Locate the cell with the specified text and output its [x, y] center coordinate. 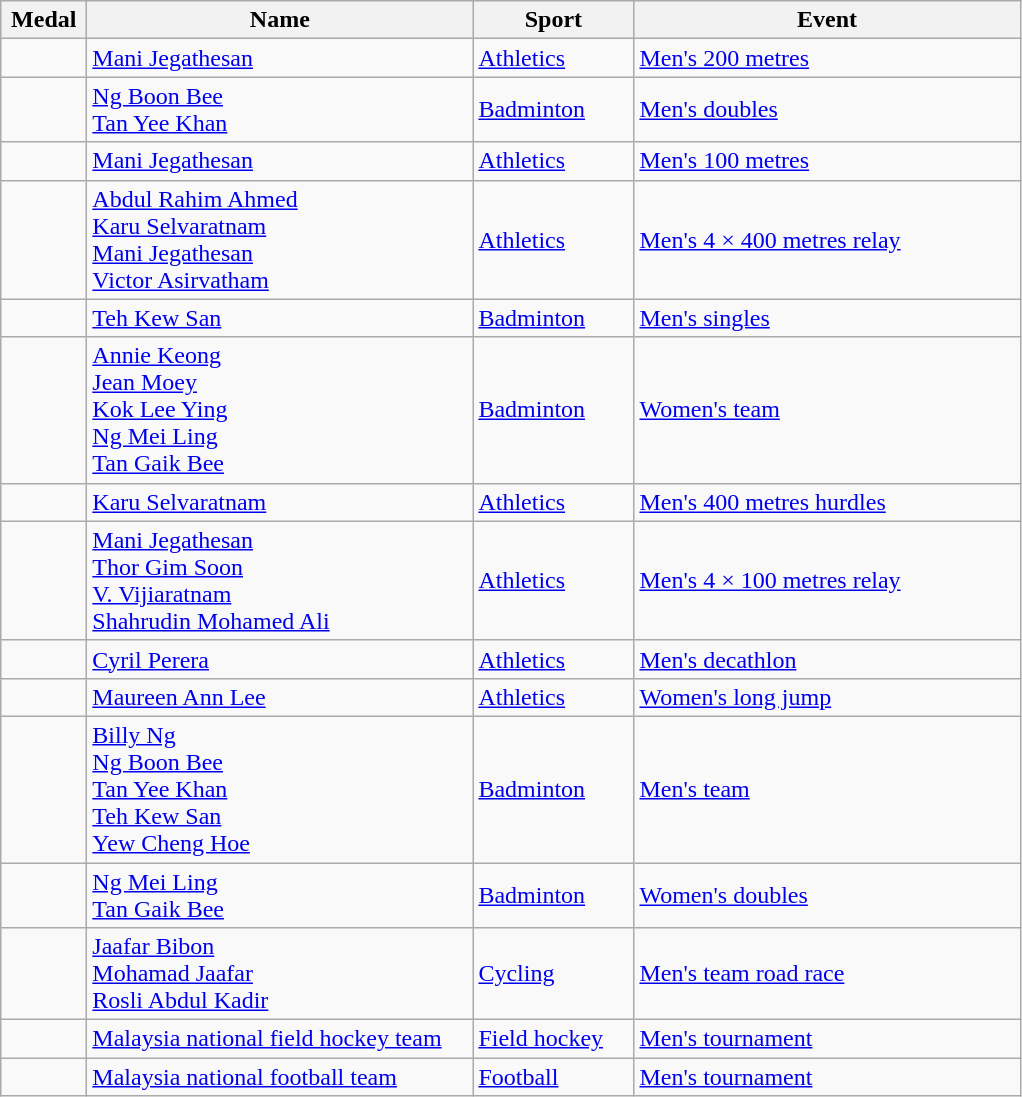
Abdul Rahim AhmedKaru SelvaratnamMani JegathesanVictor Asirvatham [280, 240]
Football [554, 1077]
Ng Mei LingTan Gaik Bee [280, 894]
Malaysia national field hockey team [280, 1039]
Cyril Perera [280, 659]
Cycling [554, 974]
Men's team road race [827, 974]
Teh Kew San [280, 318]
Sport [554, 20]
Women's team [827, 410]
Field hockey [554, 1039]
Men's 100 metres [827, 161]
Jaafar BibonMohamad JaafarRosli Abdul Kadir [280, 974]
Men's 400 metres hurdles [827, 502]
Mani JegathesanThor Gim SoonV. VijiaratnamShahrudin Mohamed Ali [280, 580]
Event [827, 20]
Billy NgNg Boon BeeTan Yee KhanTeh Kew SanYew Cheng Hoe [280, 789]
Men's 200 metres [827, 58]
Women's long jump [827, 697]
Men's 4 × 400 metres relay [827, 240]
Medal [44, 20]
Men's 4 × 100 metres relay [827, 580]
Men's team [827, 789]
Men's decathlon [827, 659]
Name [280, 20]
Malaysia national football team [280, 1077]
Maureen Ann Lee [280, 697]
Men's doubles [827, 110]
Karu Selvaratnam [280, 502]
Ng Boon BeeTan Yee Khan [280, 110]
Women's doubles [827, 894]
Men's singles [827, 318]
Annie KeongJean MoeyKok Lee YingNg Mei LingTan Gaik Bee [280, 410]
